Capture the cell that displays the provided text and extract its [X, Y] central coordinate. 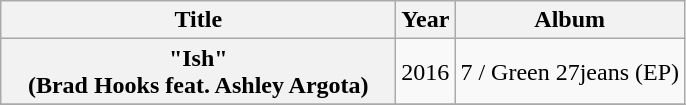
Year [426, 20]
Title [198, 20]
"Ish"(Brad Hooks feat. Ashley Argota) [198, 72]
Album [570, 20]
2016 [426, 72]
7 / Green 27jeans (EP) [570, 72]
